Return (x, y) of the center of cell containing provided text 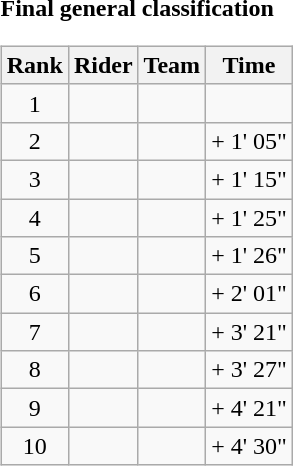
5 (34, 256)
3 (34, 179)
4 (34, 217)
1 (34, 103)
+ 1' 15" (250, 179)
+ 4' 30" (250, 446)
7 (34, 332)
+ 1' 26" (250, 256)
9 (34, 408)
+ 4' 21" (250, 408)
10 (34, 446)
Time (250, 65)
+ 1' 05" (250, 141)
8 (34, 370)
+ 1' 25" (250, 217)
+ 3' 27" (250, 370)
2 (34, 141)
+ 2' 01" (250, 294)
+ 3' 21" (250, 332)
Rank (34, 65)
Team (172, 65)
Rider (103, 65)
6 (34, 294)
